Search for the cell housing the specified text and yield its [x, y] center coordinate. 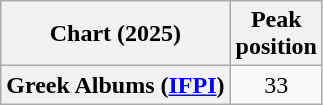
Chart (2025) [116, 34]
33 [276, 85]
Greek Albums (IFPI) [116, 85]
Peakposition [276, 34]
